Pinpoint the cell where the given text exists, returning its (X, Y) midpoint coordinate. 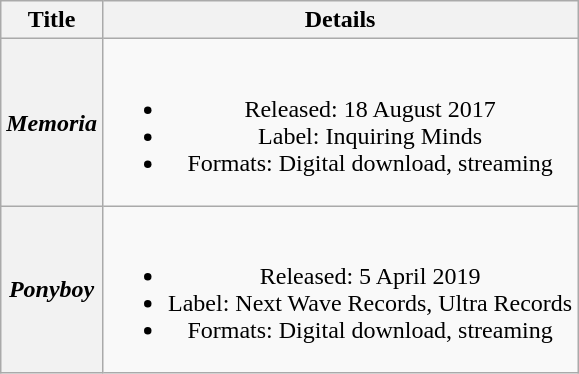
Title (52, 20)
Memoria (52, 122)
Ponyboy (52, 290)
Details (340, 20)
Released: 18 August 2017Label: Inquiring MindsFormats: Digital download, streaming (340, 122)
Released: 5 April 2019Label: Next Wave Records, Ultra RecordsFormats: Digital download, streaming (340, 290)
